Return the (X, Y) coordinate for the center point of the cell that contains the specified text.  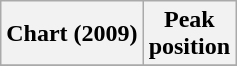
Chart (2009) (72, 34)
Peakposition (189, 34)
